Provide the [x, y] coordinate of the cell's center where the given text is located.  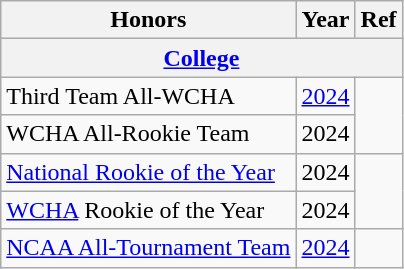
Honors [148, 20]
National Rookie of the Year [148, 172]
NCAA All-Tournament Team [148, 248]
Ref [378, 20]
Year [326, 20]
WCHA All-Rookie Team [148, 134]
College [202, 58]
Third Team All-WCHA [148, 96]
WCHA Rookie of the Year [148, 210]
